Find where the given text appears and provide that cell's center as [x, y] coordinate. 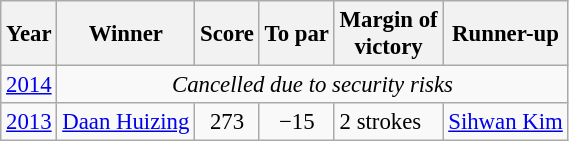
Cancelled due to security risks [312, 85]
Score [228, 34]
To par [296, 34]
2014 [29, 85]
Winner [126, 34]
Daan Huizing [126, 122]
2 strokes [388, 122]
Margin ofvictory [388, 34]
2013 [29, 122]
−15 [296, 122]
273 [228, 122]
Year [29, 34]
Sihwan Kim [506, 122]
Runner-up [506, 34]
